Extract the (x, y) coordinate from the center of the cell holding the provided text.  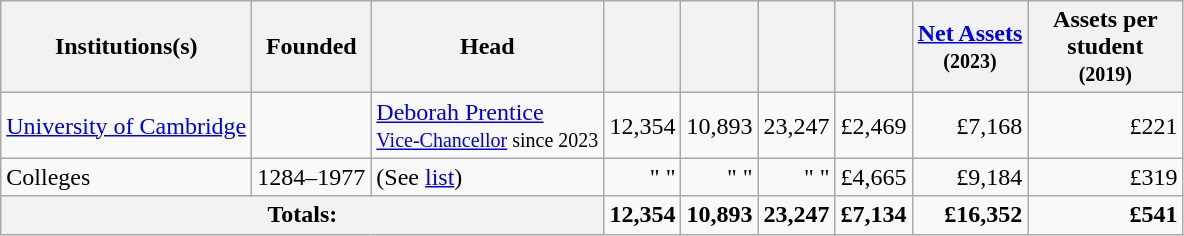
Head (488, 47)
£9,184 (970, 177)
Founded (312, 47)
Deborah PrenticeVice-Chancellor since 2023 (488, 126)
£16,352 (970, 215)
£541 (1106, 215)
£7,134 (874, 215)
£7,168 (970, 126)
Totals: (302, 215)
£319 (1106, 177)
Institutions(s) (126, 47)
Net Assets(2023) (970, 47)
1284–1977 (312, 177)
(See list) (488, 177)
Assets per student(2019) (1106, 47)
£221 (1106, 126)
£4,665 (874, 177)
Colleges (126, 177)
University of Cambridge (126, 126)
£2,469 (874, 126)
